Scan for the cell matching the given text and deliver its (X, Y) coordinate at center. 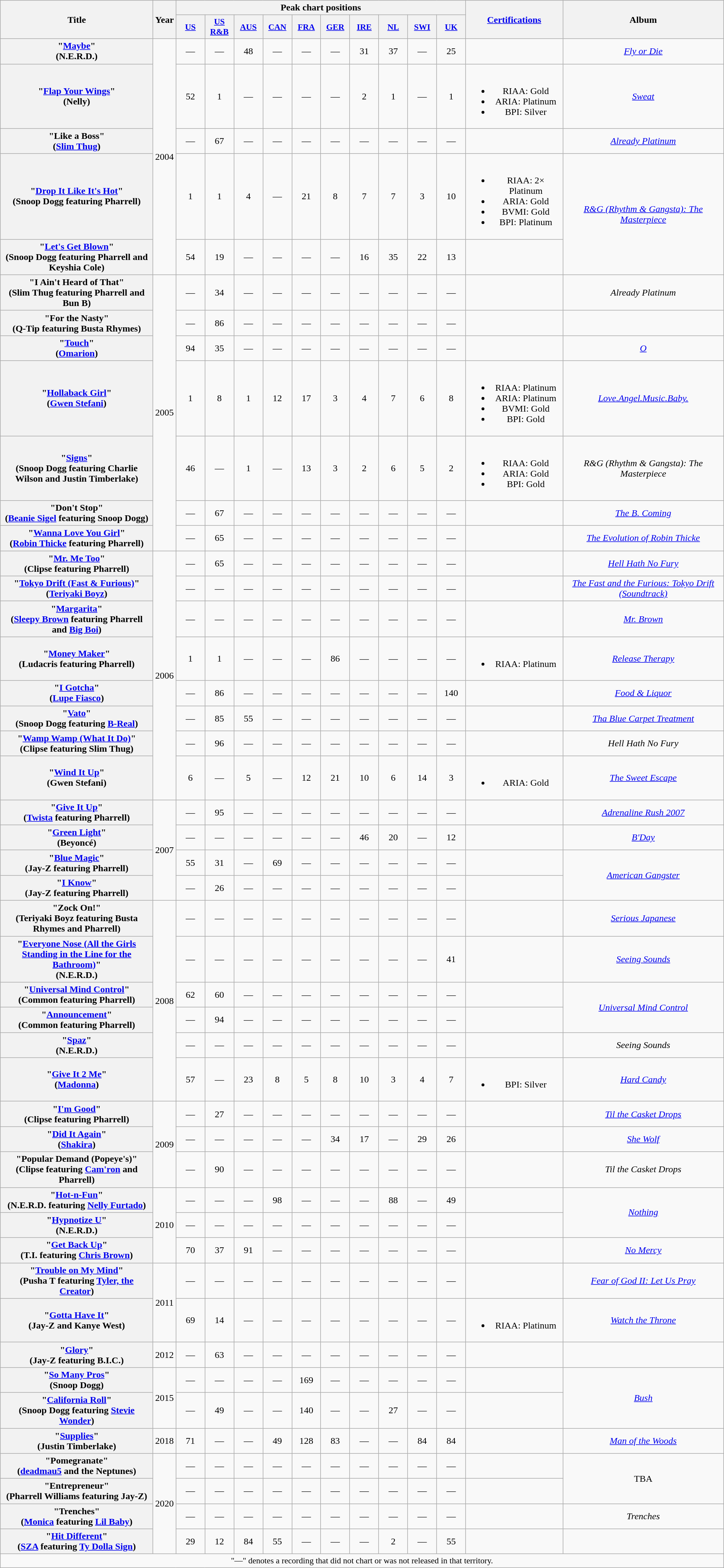
"Signs"(Snoop Dogg featuring Charlie Wilson and Justin Timberlake) (77, 468)
71 (190, 1441)
"Flap Your Wings"(Nelly) (77, 96)
RIAA: PlatinumARIA: PlatinumBVMI: GoldBPI: Gold (514, 398)
16 (364, 257)
83 (335, 1441)
The B. Coming (643, 513)
RIAA: GoldARIA: GoldBPI: Gold (514, 468)
"Touch"(Omarion) (77, 348)
Food & Liquor (643, 693)
Sweat (643, 96)
She Wolf (643, 1139)
Album (643, 19)
2008 (165, 1000)
Tha Blue Carpet Treatment (643, 718)
"Let's Get Blown"(Snoop Dogg featuring Pharrell and Keyshia Cole) (77, 257)
19 (220, 257)
95 (220, 812)
22 (422, 257)
US R&B (220, 27)
169 (306, 1380)
"Glory"(Jay-Z featuring B.I.C.) (77, 1355)
90 (220, 1170)
2011 (165, 1302)
US (190, 27)
"Trouble on My Mind"(Pusha T featuring Tyler, the Creator) (77, 1281)
"Tokyo Drift (Fast & Furious)"(Teriyaki Boyz) (77, 589)
"Vato"(Snoop Dogg featuring B-Real) (77, 718)
48 (248, 51)
Certifications (514, 19)
"Did It Again"(Shakira) (77, 1139)
"Entrepreneur"(Pharrell Williams featuring Jay-Z) (77, 1491)
"I Ain't Heard of That"(Slim Thug featuring Pharrell and Bun B) (77, 292)
The Sweet Escape (643, 778)
91 (248, 1250)
20 (393, 837)
"Gotta Have It"(Jay-Z and Kanye West) (77, 1320)
RIAA: 2× PlatinumARIA: GoldBVMI: GoldBPI: Platinum (514, 197)
"Pomegranate"(deadmau5 and the Neptunes) (77, 1466)
CAN (278, 27)
"Popular Demand (Popeye's)"(Clipse featuring Cam'ron and Pharrell) (77, 1170)
41 (451, 959)
Watch the Throne (643, 1320)
"Mr. Me Too"(Clipse featuring Pharrell) (77, 563)
FRA (306, 27)
57 (190, 1079)
85 (220, 718)
"Wanna Love You Girl"(Robin Thicke featuring Pharrell) (77, 539)
"I Know"(Jay-Z featuring Pharrell) (77, 887)
2015 (165, 1397)
"I'm Good"(Clipse featuring Pharrell) (77, 1114)
"Money Maker"(Ludacris featuring Pharrell) (77, 658)
"Hot-n-Fun"(N.E.R.D. featuring Nelly Furtado) (77, 1200)
Adrenaline Rush 2007 (643, 812)
88 (393, 1200)
98 (278, 1200)
"Get Back Up"(T.I. featuring Chris Brown) (77, 1250)
"Maybe"(N.E.R.D.) (77, 51)
52 (190, 96)
Mr. Brown (643, 619)
"Zock On!"(Teriyaki Boyz featuring Busta Rhymes and Pharrell) (77, 918)
Love.Angel.Music.Baby. (643, 398)
Serious Japanese (643, 918)
"Hit Different"(SZA featuring Ty Dolla Sign) (77, 1541)
UK (451, 27)
"—" denotes a recording that did not chart or was not released in that territory. (362, 1561)
2020 (165, 1504)
No Mercy (643, 1250)
"Give It Up"(Twista featuring Pharrell) (77, 812)
Universal Mind Control (643, 1007)
IRE (364, 27)
2010 (165, 1225)
"Green Light"(Beyoncé) (77, 837)
AUS (248, 27)
Fear of God II: Let Us Pray (643, 1281)
"Drop It Like It's Hot"(Snoop Dogg featuring Pharrell) (77, 197)
"Blue Magic"(Jay-Z featuring Pharrell) (77, 863)
Trenches (643, 1517)
"Spaz"(N.E.R.D.) (77, 1045)
"For the Nasty"(Q-Tip featuring Busta Rhymes) (77, 323)
Man of the Woods (643, 1441)
2004 (165, 157)
25 (451, 51)
Fly or Die (643, 51)
GER (335, 27)
"Wamp Wamp (What It Do)"(Clipse featuring Slim Thug) (77, 744)
Nothing (643, 1212)
"Hypnotize U"(N.E.R.D.) (77, 1225)
"Give It 2 Me"(Madonna) (77, 1079)
ARIA: Gold (514, 778)
23 (248, 1079)
2012 (165, 1355)
Release Therapy (643, 658)
TBA (643, 1479)
"Like a Boss"(Slim Thug) (77, 141)
2006 (165, 675)
"Margarita"(Sleepy Brown featuring Pharrell and Big Boi) (77, 619)
Title (77, 19)
"Supplies"(Justin Timberlake) (77, 1441)
2018 (165, 1441)
RIAA: GoldARIA: PlatinumBPI: Silver (514, 96)
B'Day (643, 837)
2007 (165, 850)
"I Gotcha"(Lupe Fiasco) (77, 693)
"Don't Stop"(Beanie Sigel featuring Snoop Dogg) (77, 513)
"Trenches"(Monica featuring Lil Baby) (77, 1517)
60 (220, 995)
63 (220, 1355)
Bush (643, 1397)
American Gangster (643, 875)
NL (393, 27)
"Universal Mind Control"(Common featuring Pharrell) (77, 995)
"So Many Pros"(Snoop Dogg) (77, 1380)
O (643, 348)
Hard Candy (643, 1079)
Peak chart positions (321, 8)
Year (165, 19)
The Evolution of Robin Thicke (643, 539)
"Hollaback Girl"(Gwen Stefani) (77, 398)
"California Roll"(Snoop Dogg featuring Stevie Wonder) (77, 1410)
128 (306, 1441)
SWI (422, 27)
62 (190, 995)
"Announcement"(Common featuring Pharrell) (77, 1020)
BPI: Silver (514, 1079)
2005 (165, 412)
70 (190, 1250)
2009 (165, 1144)
54 (190, 257)
96 (220, 744)
The Fast and the Furious: Tokyo Drift (Soundtrack) (643, 589)
"Everyone Nose (All the Girls Standing in the Line for the Bathroom)"(N.E.R.D.) (77, 959)
"Wind It Up"(Gwen Stefani) (77, 778)
